Find where the given text appears and provide that cell's center as (X, Y) coordinate. 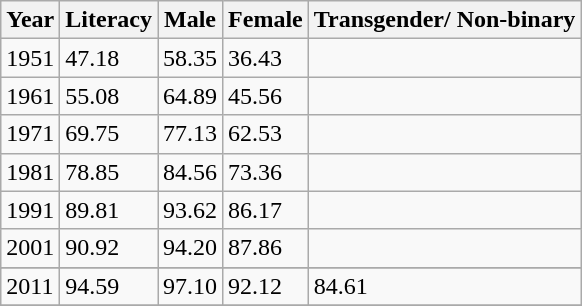
89.81 (109, 210)
58.35 (190, 58)
73.36 (266, 172)
94.59 (109, 286)
45.56 (266, 96)
84.56 (190, 172)
Female (266, 20)
2001 (30, 248)
78.85 (109, 172)
90.92 (109, 248)
93.62 (190, 210)
1971 (30, 134)
1991 (30, 210)
97.10 (190, 286)
1961 (30, 96)
36.43 (266, 58)
69.75 (109, 134)
62.53 (266, 134)
87.86 (266, 248)
86.17 (266, 210)
47.18 (109, 58)
1951 (30, 58)
84.61 (444, 286)
77.13 (190, 134)
2011 (30, 286)
Transgender/ Non-binary (444, 20)
Year (30, 20)
92.12 (266, 286)
1981 (30, 172)
64.89 (190, 96)
Male (190, 20)
55.08 (109, 96)
Literacy (109, 20)
94.20 (190, 248)
